Pinpoint the cell where the given text exists, returning its (x, y) midpoint coordinate. 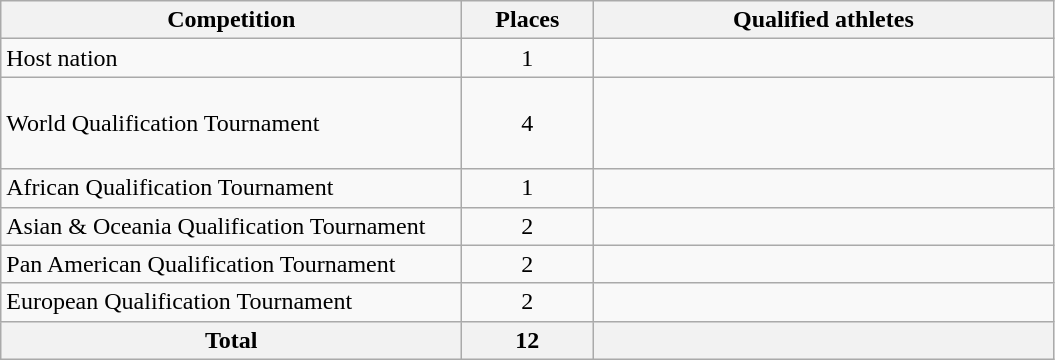
Qualified athletes (824, 20)
Places (528, 20)
Competition (232, 20)
Pan American Qualification Tournament (232, 264)
World Qualification Tournament (232, 123)
12 (528, 340)
European Qualification Tournament (232, 302)
Host nation (232, 58)
Total (232, 340)
African Qualification Tournament (232, 188)
Asian & Oceania Qualification Tournament (232, 226)
4 (528, 123)
